Return (X, Y) of the center of cell containing provided text 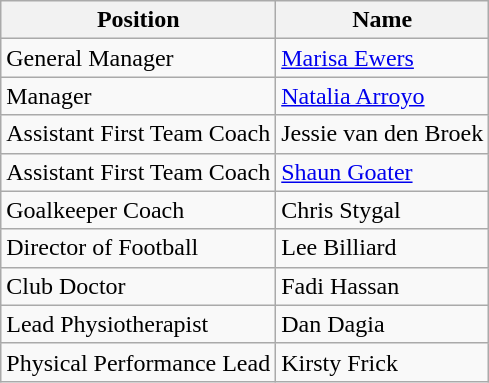
Name (382, 20)
Physical Performance Lead (138, 362)
General Manager (138, 58)
Position (138, 20)
Lee Billiard (382, 248)
Fadi Hassan (382, 286)
Shaun Goater (382, 172)
Natalia Arroyo (382, 96)
Club Doctor (138, 286)
Kirsty Frick (382, 362)
Lead Physiotherapist (138, 324)
Chris Stygal (382, 210)
Goalkeeper Coach (138, 210)
Jessie van den Broek (382, 134)
Dan Dagia (382, 324)
Director of Football (138, 248)
Manager (138, 96)
Marisa Ewers (382, 58)
